Detect which cell encompasses the target text, then output its [X, Y] center coordinate. 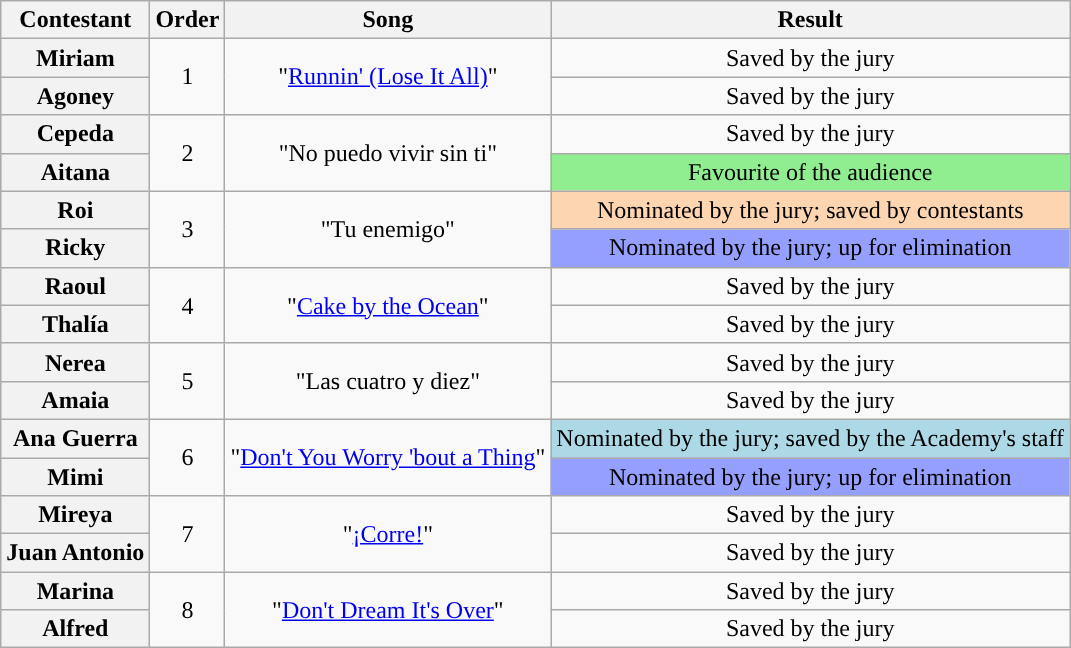
"Don't Dream It's Over" [388, 610]
Alfred [76, 629]
8 [188, 610]
Cepeda [76, 134]
Nominated by the jury; saved by contestants [810, 210]
Roi [76, 210]
4 [188, 305]
Thalía [76, 324]
"Cake by the Ocean" [388, 305]
Favourite of the audience [810, 172]
Song [388, 20]
5 [188, 381]
Agoney [76, 96]
7 [188, 534]
Mireya [76, 515]
Mimi [76, 477]
Ricky [76, 248]
Nerea [76, 362]
"No puedo vivir sin ti" [388, 153]
Order [188, 20]
Nominated by the jury; saved by the Academy's staff [810, 438]
Miriam [76, 58]
Juan Antonio [76, 553]
Aitana [76, 172]
Result [810, 20]
2 [188, 153]
"Don't You Worry 'bout a Thing" [388, 457]
"Las cuatro y diez" [388, 381]
"Runnin' (Lose It All)" [388, 77]
Contestant [76, 20]
"¡Corre!" [388, 534]
1 [188, 77]
Marina [76, 591]
Ana Guerra [76, 438]
6 [188, 457]
Amaia [76, 400]
"Tu enemigo" [388, 229]
Raoul [76, 286]
3 [188, 229]
